Detect which cell encompasses the target text, then output its [X, Y] center coordinate. 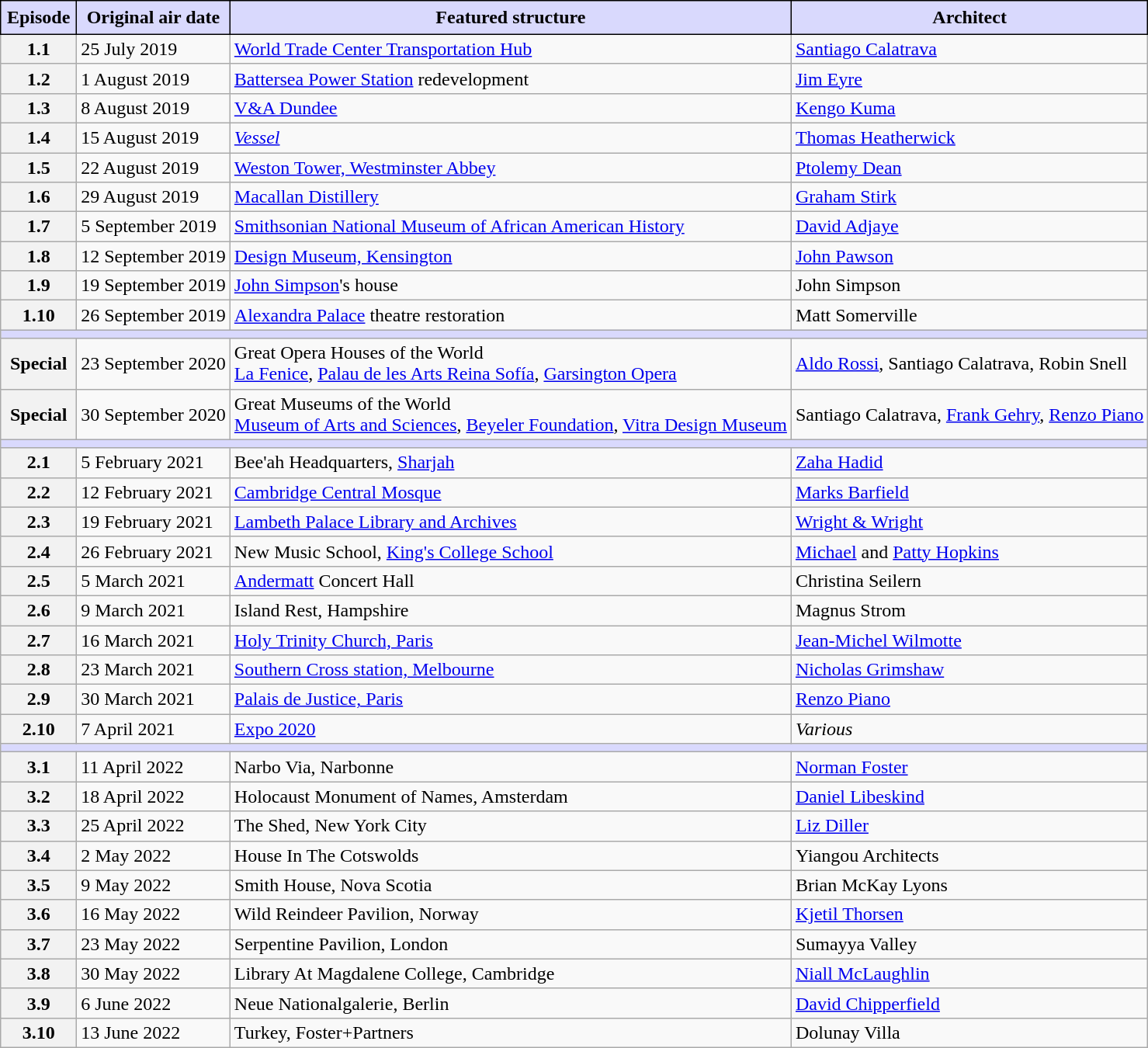
2.9 [39, 699]
1.6 [39, 197]
Ptolemy Dean [969, 167]
Expo 2020 [511, 729]
1.8 [39, 256]
1.5 [39, 167]
Weston Tower, Westminster Abbey [511, 167]
9 May 2022 [154, 885]
25 April 2022 [154, 826]
Original air date [154, 18]
2.7 [39, 640]
Andermatt Concert Hall [511, 581]
29 August 2019 [154, 197]
3.6 [39, 914]
Lambeth Palace Library and Archives [511, 522]
David Chipperfield [969, 1003]
Bee'ah Headquarters, Sharjah [511, 463]
Kjetil Thorsen [969, 914]
3.10 [39, 1032]
Design Museum, Kensington [511, 256]
Jean-Michel Wilmotte [969, 640]
Christina Seilern [969, 581]
23 May 2022 [154, 944]
Jim Eyre [969, 78]
Santiago Calatrava, Frank Gehry, Renzo Piano [969, 415]
2.1 [39, 463]
Turkey, Foster+Partners [511, 1032]
Macallan Distillery [511, 197]
Graham Stirk [969, 197]
Holocaust Monument of Names, Amsterdam [511, 796]
2 May 2022 [154, 855]
Santiago Calatrava [969, 49]
Great Opera Houses of the WorldLa Fenice, Palau de les Arts Reina Sofía, Garsington Opera [511, 363]
V&A Dundee [511, 108]
15 August 2019 [154, 137]
3.3 [39, 826]
Alexandra Palace theatre restoration [511, 315]
30 March 2021 [154, 699]
Southern Cross station, Melbourne [511, 670]
7 April 2021 [154, 729]
8 August 2019 [154, 108]
26 February 2021 [154, 551]
3.2 [39, 796]
Featured structure [511, 18]
2.6 [39, 610]
5 March 2021 [154, 581]
23 March 2021 [154, 670]
11 April 2022 [154, 767]
Daniel Libeskind [969, 796]
Nicholas Grimshaw [969, 670]
1.2 [39, 78]
3.5 [39, 885]
Wild Reindeer Pavilion, Norway [511, 914]
5 September 2019 [154, 227]
Brian McKay Lyons [969, 885]
Thomas Heatherwick [969, 137]
David Adjaye [969, 227]
Dolunay Villa [969, 1032]
The Shed, New York City [511, 826]
30 September 2020 [154, 415]
Library At Magdalene College, Cambridge [511, 973]
John Pawson [969, 256]
1.7 [39, 227]
23 September 2020 [154, 363]
Yiangou Architects [969, 855]
Renzo Piano [969, 699]
Serpentine Pavilion, London [511, 944]
3.8 [39, 973]
16 March 2021 [154, 640]
Architect [969, 18]
House In The Cotswolds [511, 855]
Cambridge Central Mosque [511, 492]
1 August 2019 [154, 78]
Neue Nationalgalerie, Berlin [511, 1003]
1.4 [39, 137]
Norman Foster [969, 767]
12 February 2021 [154, 492]
Palais de Justice, Paris [511, 699]
2.2 [39, 492]
Various [969, 729]
16 May 2022 [154, 914]
Aldo Rossi, Santiago Calatrava, Robin Snell [969, 363]
2.3 [39, 522]
Kengo Kuma [969, 108]
Episode [39, 18]
26 September 2019 [154, 315]
Sumayya Valley [969, 944]
18 April 2022 [154, 796]
Vessel [511, 137]
Battersea Power Station redevelopment [511, 78]
19 February 2021 [154, 522]
2.10 [39, 729]
Smith House, Nova Scotia [511, 885]
2.4 [39, 551]
Matt Somerville [969, 315]
Magnus Strom [969, 610]
3.9 [39, 1003]
25 July 2019 [154, 49]
Smithsonian National Museum of African American History [511, 227]
3.4 [39, 855]
1.9 [39, 286]
Narbo Via, Narbonne [511, 767]
13 June 2022 [154, 1032]
1.3 [39, 108]
22 August 2019 [154, 167]
Niall McLaughlin [969, 973]
30 May 2022 [154, 973]
Great Museums of the WorldMuseum of Arts and Sciences, Beyeler Foundation, Vitra Design Museum [511, 415]
Marks Barfield [969, 492]
1.10 [39, 315]
Wright & Wright [969, 522]
Holy Trinity Church, Paris [511, 640]
Zaha Hadid [969, 463]
1.1 [39, 49]
New Music School, King's College School [511, 551]
9 March 2021 [154, 610]
World Trade Center Transportation Hub [511, 49]
3.7 [39, 944]
19 September 2019 [154, 286]
6 June 2022 [154, 1003]
12 September 2019 [154, 256]
Island Rest, Hampshire [511, 610]
2.5 [39, 581]
2.8 [39, 670]
Michael and Patty Hopkins [969, 551]
5 February 2021 [154, 463]
John Simpson [969, 286]
John Simpson's house [511, 286]
3.1 [39, 767]
Liz Diller [969, 826]
